Capture the cell that displays the provided text and extract its [x, y] central coordinate. 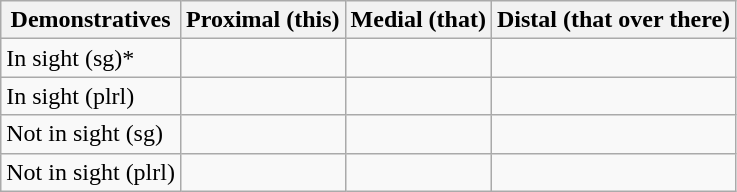
Not in sight (plrl) [91, 172]
In sight (sg)* [91, 58]
Demonstratives [91, 20]
Proximal (this) [262, 20]
Distal (that over there) [613, 20]
In sight (plrl) [91, 96]
Not in sight (sg) [91, 134]
Medial (that) [418, 20]
